Provide the (x, y) coordinate of the cell's center where the given text is located.  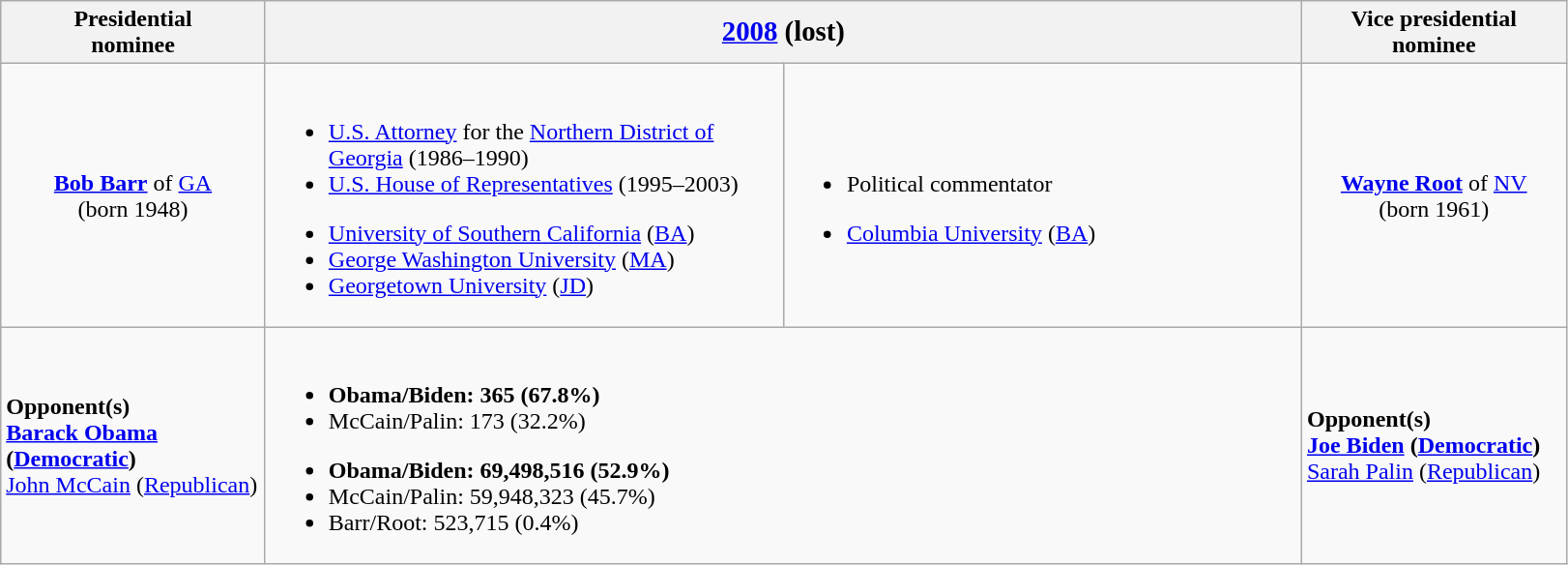
Opponent(s)Barack Obama (Democratic)John McCain (Republican) (133, 445)
Political commentatorColumbia University (BA) (1042, 195)
Opponent(s)Joe Biden (Democratic)Sarah Palin (Republican) (1434, 445)
Presidentialnominee (133, 33)
Wayne Root of NV(born 1961) (1434, 195)
Obama/Biden: 365 (67.8%)McCain/Palin: 173 (32.2%)Obama/Biden: 69,498,516 (52.9%)McCain/Palin: 59,948,323 (45.7%)Barr/Root: 523,715 (0.4%) (783, 445)
Bob Barr of GA(born 1948) (133, 195)
Vice presidentialnominee (1434, 33)
2008 (lost) (783, 33)
